Return the [x, y] coordinate for the center point of the cell that contains the specified text.  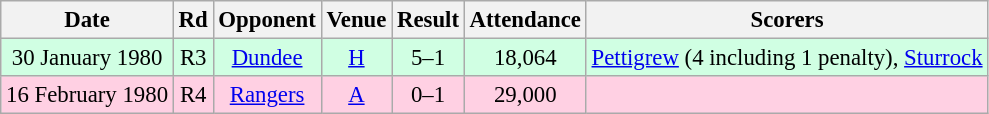
Dundee [267, 58]
H [356, 58]
R4 [193, 95]
30 January 1980 [88, 58]
Rd [193, 20]
A [356, 95]
Date [88, 20]
Opponent [267, 20]
Rangers [267, 95]
16 February 1980 [88, 95]
Attendance [525, 20]
Result [428, 20]
Venue [356, 20]
R3 [193, 58]
Pettigrew (4 including 1 penalty), Sturrock [787, 58]
18,064 [525, 58]
29,000 [525, 95]
5–1 [428, 58]
0–1 [428, 95]
Scorers [787, 20]
